Identify which cell holds the provided text, then report its (x, y) central coordinate. 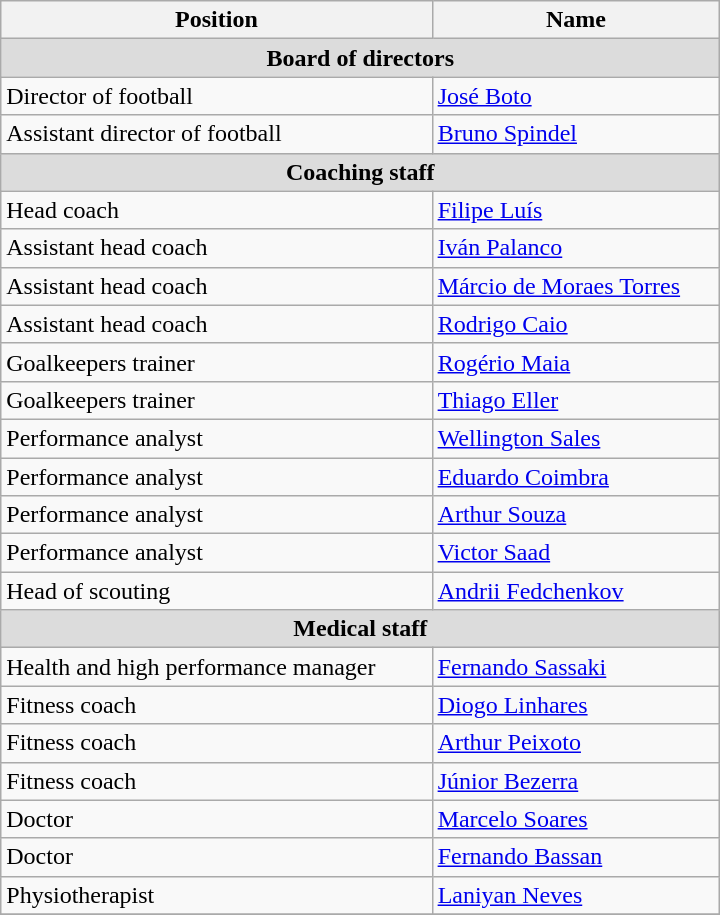
Health and high performance manager (216, 667)
Diogo Linhares (576, 705)
Fernando Bassan (576, 857)
Wellington Sales (576, 438)
Bruno Spindel (576, 134)
Director of football (216, 96)
Board of directors (360, 58)
Arthur Peixoto (576, 743)
Head of scouting (216, 591)
Assistant director of football (216, 134)
Coaching staff (360, 172)
Victor Saad (576, 553)
Rodrigo Caio (576, 324)
José Boto (576, 96)
Arthur Souza (576, 515)
Name (576, 20)
Iván Palanco (576, 248)
Marcelo Soares (576, 819)
Position (216, 20)
Júnior Bezerra (576, 781)
Eduardo Coimbra (576, 477)
Filipe Luís (576, 210)
Márcio de Moraes Torres (576, 286)
Physiotherapist (216, 895)
Laniyan Neves (576, 895)
Head coach (216, 210)
Andrii Fedchenkov (576, 591)
Medical staff (360, 629)
Thiago Eller (576, 400)
Fernando Sassaki (576, 667)
Rogério Maia (576, 362)
